Find where the given text appears and provide that cell's center as [x, y] coordinate. 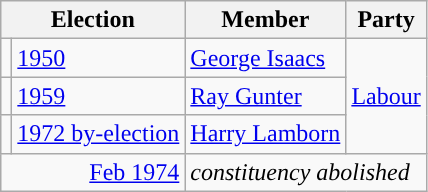
1959 [98, 96]
constituency abolished [306, 172]
Election [93, 20]
1972 by-election [98, 134]
Harry Lamborn [266, 134]
Member [266, 20]
Party [386, 20]
1950 [98, 58]
Labour [386, 96]
Feb 1974 [93, 172]
Ray Gunter [266, 96]
George Isaacs [266, 58]
